Find where the given text appears and provide that cell's center as (X, Y) coordinate. 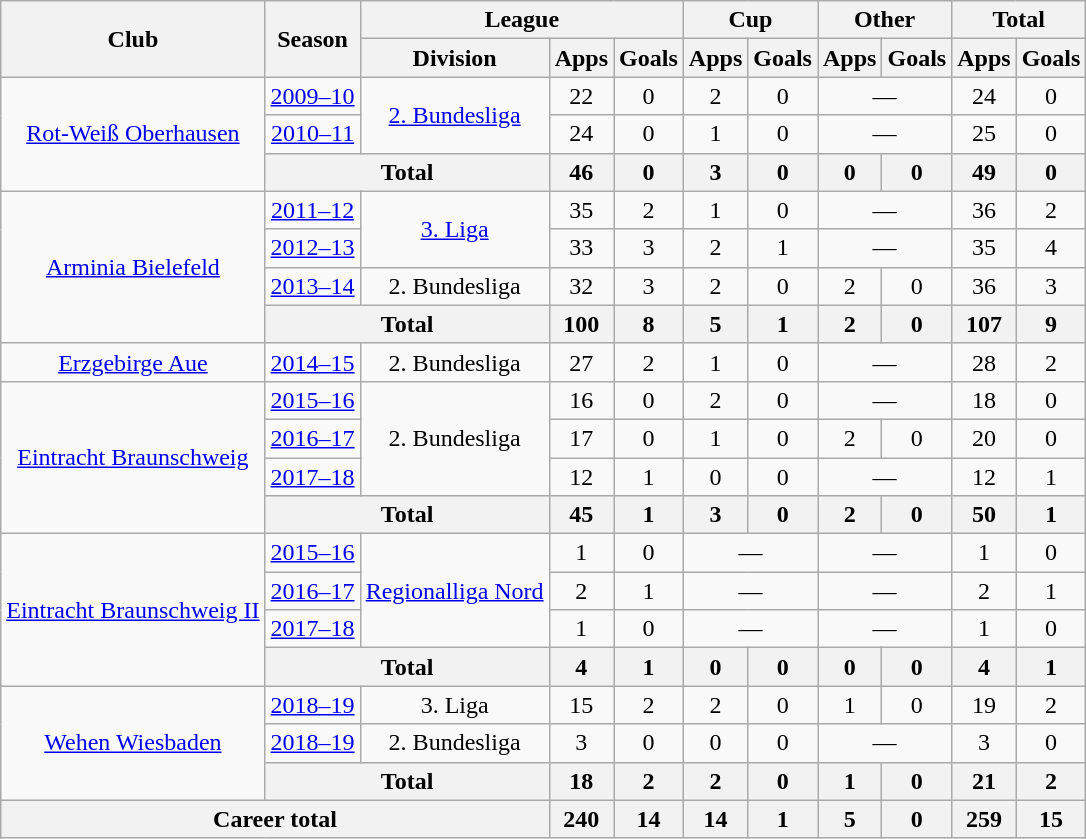
Career total (275, 819)
46 (581, 172)
25 (984, 134)
Club (133, 39)
49 (984, 172)
Eintracht Braunschweig II (133, 610)
League (522, 20)
Cup (750, 20)
28 (984, 362)
45 (581, 515)
8 (649, 324)
16 (581, 400)
2014–15 (312, 362)
2009–10 (312, 96)
22 (581, 96)
33 (581, 248)
107 (984, 324)
9 (1051, 324)
50 (984, 515)
20 (984, 438)
259 (984, 819)
Regionalliga Nord (454, 591)
27 (581, 362)
Other (885, 20)
Wehen Wiesbaden (133, 743)
2013–14 (312, 286)
17 (581, 438)
21 (984, 781)
Season (312, 39)
Erzgebirge Aue (133, 362)
240 (581, 819)
Rot-Weiß Oberhausen (133, 134)
Eintracht Braunschweig (133, 457)
2010–11 (312, 134)
2011–12 (312, 210)
2012–13 (312, 248)
19 (984, 705)
Arminia Bielefeld (133, 267)
100 (581, 324)
Division (454, 58)
32 (581, 286)
